From the cell containing the given text, extract its center point as [x, y] coordinate. 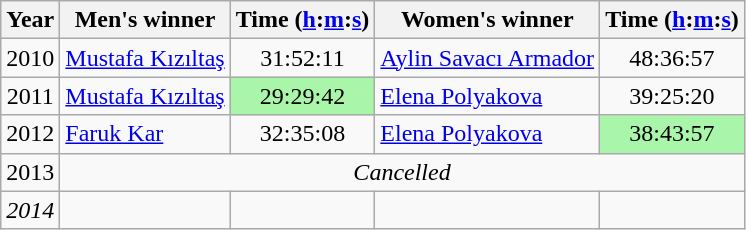
Men's winner [145, 20]
2012 [30, 134]
Aylin Savacı Armador [488, 58]
29:29:42 [302, 96]
Faruk Kar [145, 134]
Cancelled [402, 172]
31:52:11 [302, 58]
48:36:57 [672, 58]
2014 [30, 210]
38:43:57 [672, 134]
39:25:20 [672, 96]
2011 [30, 96]
Year [30, 20]
2010 [30, 58]
Women's winner [488, 20]
32:35:08 [302, 134]
2013 [30, 172]
